Pinpoint the cell where the given text exists, returning its (X, Y) midpoint coordinate. 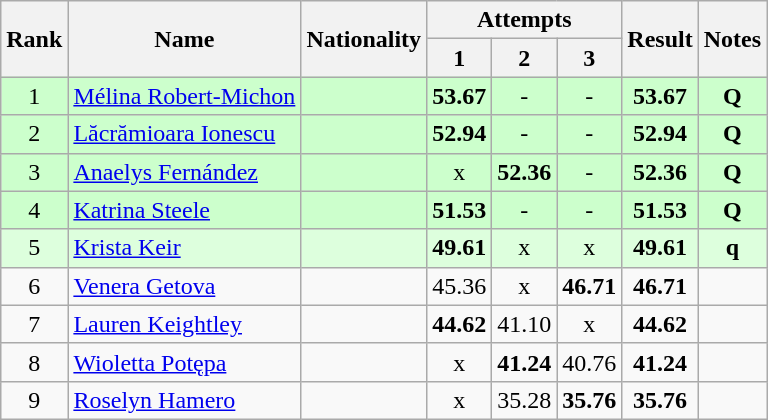
Name (184, 39)
Katrina Steele (184, 210)
35.28 (524, 400)
7 (34, 324)
q (732, 248)
Krista Keir (184, 248)
Notes (732, 39)
Wioletta Potępa (184, 362)
Nationality (364, 39)
Roselyn Hamero (184, 400)
Attempts (524, 20)
5 (34, 248)
4 (34, 210)
40.76 (590, 362)
Rank (34, 39)
9 (34, 400)
Mélina Robert-Michon (184, 96)
Anaelys Fernández (184, 172)
Lăcrămioara Ionescu (184, 134)
45.36 (460, 286)
Lauren Keightley (184, 324)
8 (34, 362)
Result (660, 39)
41.10 (524, 324)
6 (34, 286)
Venera Getova (184, 286)
